Determine the [x, y] coordinate at the center of the cell enclosing the given text.  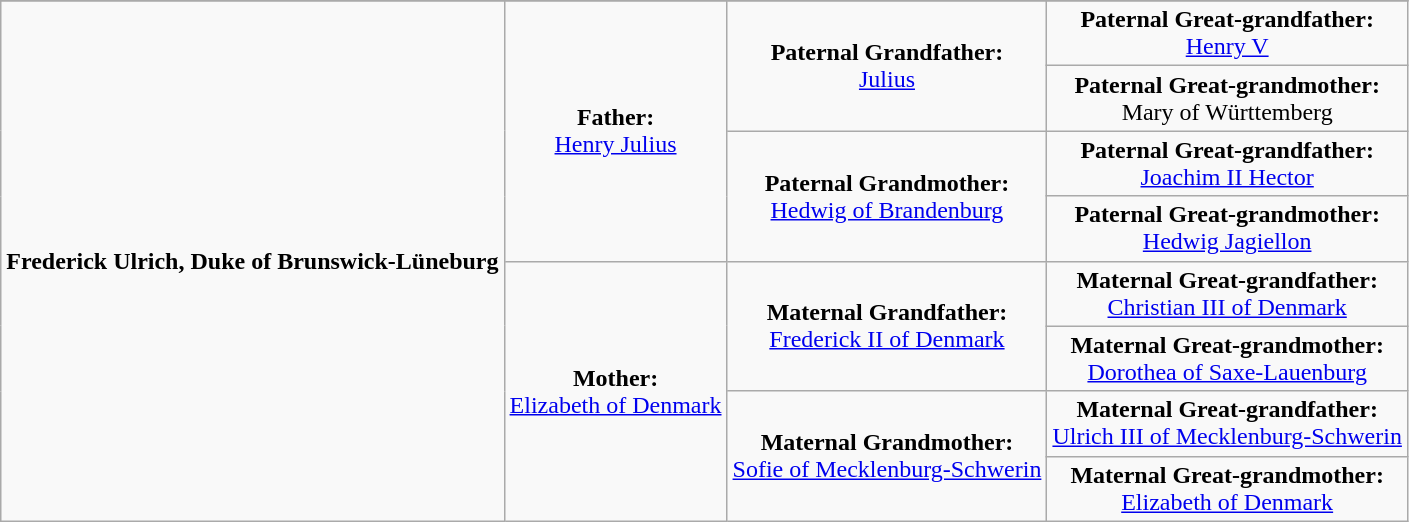
Frederick Ulrich, Duke of Brunswick-Lüneburg [252, 261]
Paternal Grandfather:Julius [887, 66]
Paternal Great-grandmother:Mary of Württemberg [1228, 98]
Maternal Great-grandfather:Ulrich III of Mecklenburg-Schwerin [1228, 424]
Mother:Elizabeth of Denmark [616, 391]
Maternal Great-grandfather:Christian III of Denmark [1228, 294]
Paternal Great-grandfather:Henry V [1228, 34]
Maternal Great-grandmother:Dorothea of Saxe-Lauenburg [1228, 358]
Paternal Great-grandfather:Joachim II Hector [1228, 164]
Father:Henry Julius [616, 131]
Maternal Great-grandmother:Elizabeth of Denmark [1228, 488]
Paternal Grandmother:Hedwig of Brandenburg [887, 196]
Maternal Grandmother:Sofie of Mecklenburg-Schwerin [887, 456]
Paternal Great-grandmother:Hedwig Jagiellon [1228, 228]
Maternal Grandfather:Frederick II of Denmark [887, 326]
